Scan for the cell matching the given text and deliver its (X, Y) coordinate at center. 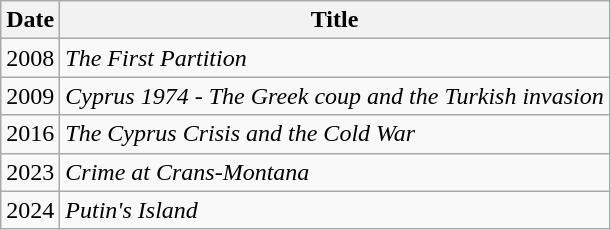
2009 (30, 96)
2024 (30, 210)
The First Partition (334, 58)
2008 (30, 58)
2016 (30, 134)
2023 (30, 172)
The Cyprus Crisis and the Cold War (334, 134)
Putin's Island (334, 210)
Title (334, 20)
Crime at Crans-Montana (334, 172)
Cyprus 1974 - The Greek coup and the Turkish invasion (334, 96)
Date (30, 20)
